Locate the cell with the specified text and output its (x, y) center coordinate. 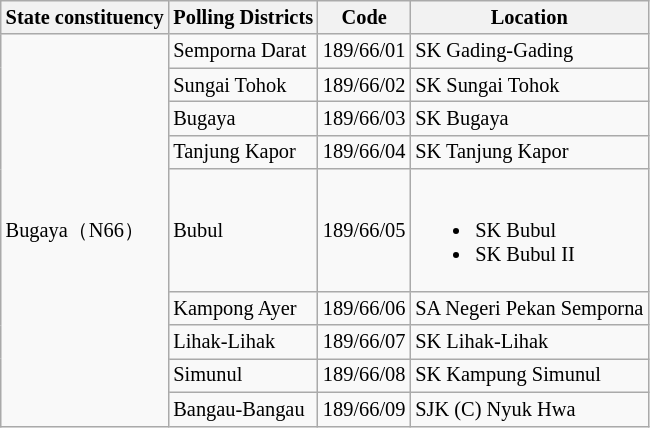
189/66/09 (364, 409)
Bubul (243, 230)
Bugaya（N66） (85, 230)
SK Bugaya (529, 118)
State constituency (85, 17)
Bugaya (243, 118)
SK Sungai Tohok (529, 85)
189/66/08 (364, 375)
Sungai Tohok (243, 85)
Kampong Ayer (243, 308)
189/66/03 (364, 118)
SA Negeri Pekan Semporna (529, 308)
Lihak-Lihak (243, 342)
SK Gading-Gading (529, 51)
189/66/01 (364, 51)
Location (529, 17)
SK BubulSK Bubul II (529, 230)
189/66/06 (364, 308)
Polling Districts (243, 17)
189/66/02 (364, 85)
189/66/05 (364, 230)
SK Tanjung Kapor (529, 152)
189/66/07 (364, 342)
Simunul (243, 375)
Tanjung Kapor (243, 152)
SJK (C) Nyuk Hwa (529, 409)
Code (364, 17)
Bangau-Bangau (243, 409)
SK Kampung Simunul (529, 375)
Semporna Darat (243, 51)
SK Lihak-Lihak (529, 342)
189/66/04 (364, 152)
